Provide the (x, y) coordinate of the cell's center where the given text is located.  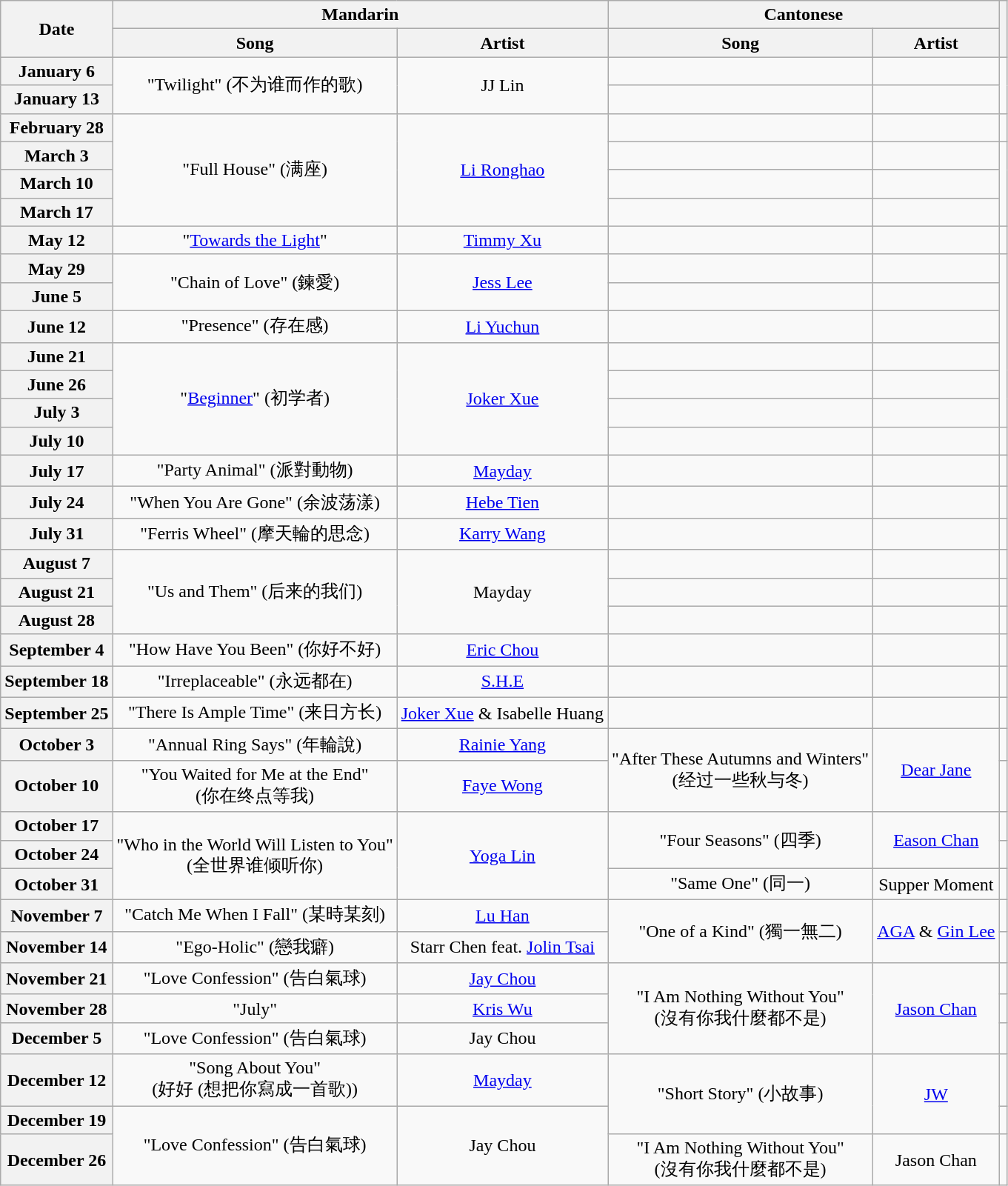
August 7 (56, 564)
"You Waited for Me at the End"(你在终点等我) (255, 786)
March 17 (56, 212)
"Twilight" (不为谁而作的歌) (255, 85)
JJ Lin (502, 85)
December 12 (56, 1080)
"Irreplaceable" (永远都在) (255, 682)
"There Is Ample Time" (来日方长) (255, 713)
January 13 (56, 99)
Karry Wang (502, 533)
September 18 (56, 682)
June 12 (56, 326)
"July" (255, 1008)
Eason Chan (936, 840)
"When You Are Gone" (余波荡漾) (255, 502)
September 25 (56, 713)
Mandarin (360, 15)
July 10 (56, 441)
Date (56, 29)
"Towards the Light" (255, 240)
August 28 (56, 620)
July 31 (56, 533)
December 26 (56, 1160)
AGA & Gin Lee (936, 932)
"Chain of Love" (鍊愛) (255, 282)
"One of a Kind" (獨一無二) (741, 932)
Starr Chen feat. Jolin Tsai (502, 947)
October 17 (56, 826)
September 4 (56, 650)
October 3 (56, 745)
November 14 (56, 947)
May 29 (56, 268)
November 28 (56, 1008)
October 24 (56, 854)
July 24 (56, 502)
July 17 (56, 471)
January 6 (56, 71)
July 3 (56, 413)
May 12 (56, 240)
Jess Lee (502, 282)
December 5 (56, 1039)
Dear Jane (936, 770)
Cantonese (804, 15)
"Party Animal" (派對動物) (255, 471)
Joker Xue (502, 399)
June 26 (56, 384)
"Same One" (同一) (741, 884)
"Ego-Holic" (戀我癖) (255, 947)
Li Yuchun (502, 326)
"Four Seasons" (四季) (741, 840)
"Who in the World Will Listen to You"(全世界谁倾听你) (255, 856)
December 19 (56, 1119)
Hebe Tien (502, 502)
Yoga Lin (502, 856)
November 21 (56, 979)
"How Have You Been" (你好不好) (255, 650)
"Full House" (满座) (255, 170)
October 10 (56, 786)
JW (936, 1094)
Joker Xue & Isabelle Huang (502, 713)
March 3 (56, 156)
S.H.E (502, 682)
"Beginner" (初学者) (255, 399)
June 5 (56, 296)
November 7 (56, 916)
June 21 (56, 356)
Supper Moment (936, 884)
Kris Wu (502, 1008)
March 10 (56, 184)
February 28 (56, 127)
Eric Chou (502, 650)
"Presence" (存在感) (255, 326)
Rainie Yang (502, 745)
"After These Autumns and Winters"(经过一些秋与冬) (741, 770)
October 31 (56, 884)
"Short Story" (小故事) (741, 1094)
Li Ronghao (502, 170)
Faye Wong (502, 786)
"Song About You"(好好 (想把你寫成一首歌)) (255, 1080)
"Annual Ring Says" (年輪說) (255, 745)
Lu Han (502, 916)
Timmy Xu (502, 240)
"Ferris Wheel" (摩天輪的思念) (255, 533)
"Catch Me When I Fall" (某時某刻) (255, 916)
August 21 (56, 592)
"Us and Them" (后来的我们) (255, 592)
